Return (X, Y) of the center of cell containing provided text 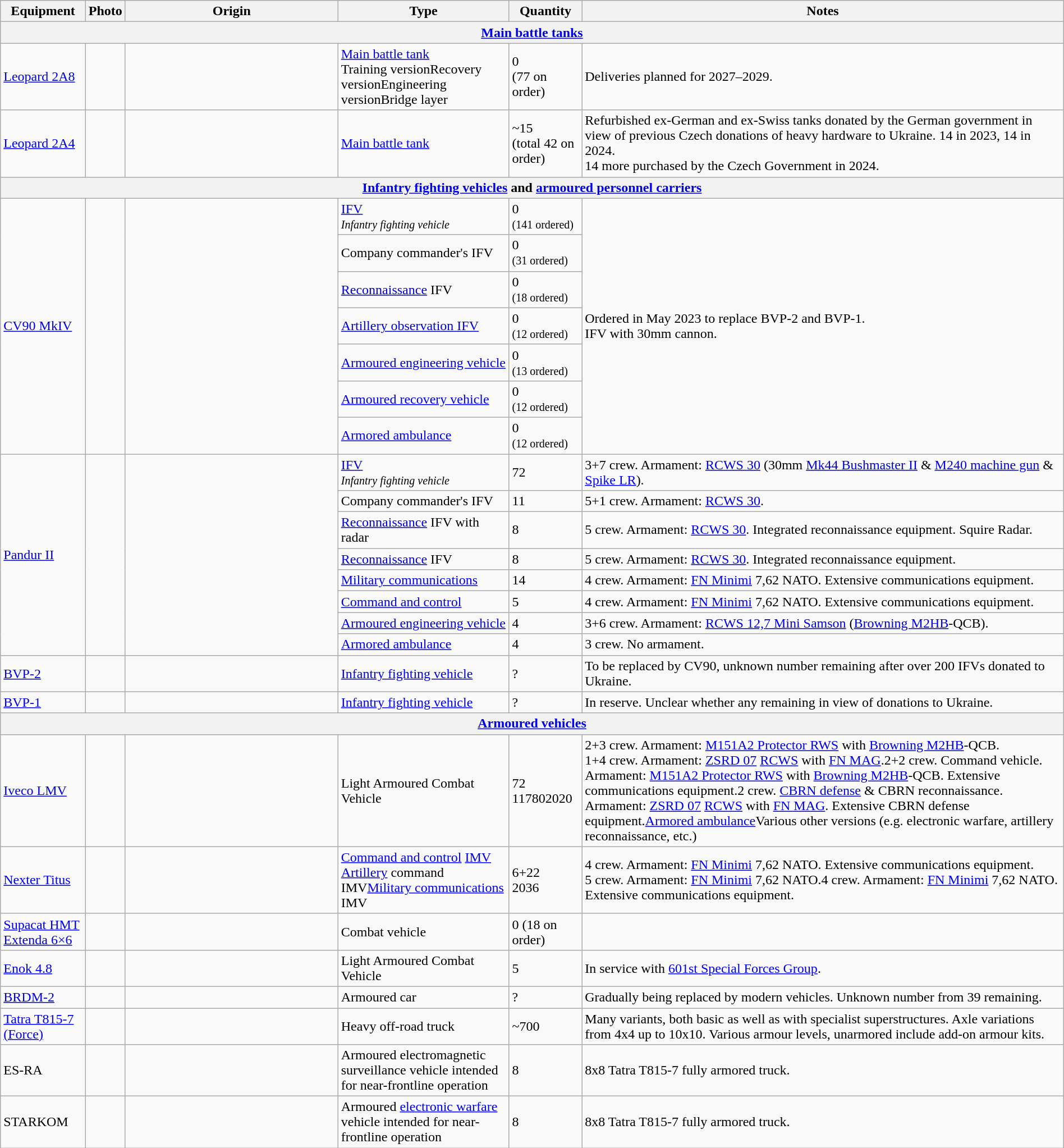
Tatra T815-7 (Force) (43, 1026)
Supacat HMT Extenda 6×6 (43, 932)
BVP-2 (43, 674)
BVP-1 (43, 702)
0(18 ordered) (545, 290)
ES-RA (43, 1071)
Combat vehicle (423, 932)
Armoured car (423, 997)
3 crew. No armament. (823, 644)
Command and control IMVArtillery command IMVMilitary communications IMV (423, 880)
0(13 ordered) (545, 363)
Command and control (423, 602)
Armoured electronic warfare vehicle intended for near-frontline operation (423, 1122)
6+222036 (545, 880)
Infantry fighting vehicles and armoured personnel carriers (532, 187)
Deliveries planned for 2027–2029. (823, 76)
Photo (106, 11)
CV90 MkIV (43, 326)
BRDM-2 (43, 997)
72 (545, 472)
Main battle tankTraining versionRecovery versionEngineering versionBridge layer (423, 76)
72117802020 (545, 790)
Armoured recovery vehicle (423, 399)
Leopard 2A4 (43, 144)
0(141 ordered) (545, 217)
5 crew. Armament: RCWS 30. Integrated reconnaissance equipment. Squire Radar. (823, 530)
Notes (823, 11)
Quantity (545, 11)
~15 (total 42 on order) (545, 144)
Iveco LMV (43, 790)
5 crew. Armament: RCWS 30. Integrated reconnaissance equipment. (823, 559)
Gradually being replaced by modern vehicles. Unknown number from 39 remaining. (823, 997)
Pandur II (43, 554)
~700 (545, 1026)
In reserve. Unclear whether any remaining in view of donations to Ukraine. (823, 702)
Heavy off-road truck (423, 1026)
3+7 crew. Armament: RCWS 30 (30mm Mk44 Bushmaster II & M240 machine gun & Spike LR). (823, 472)
3+6 crew. Armament: RCWS 12,7 Mini Samson (Browning M2HB-QCB). (823, 623)
Artillery observation IFV (423, 326)
14 (545, 580)
Ordered in May 2023 to replace BVP-2 and BVP-1.IFV with 30mm cannon. (823, 326)
To be replaced by CV90, unknown number remaining after over 200 IFVs donated to Ukraine. (823, 674)
Type (423, 11)
Armoured vehicles (532, 724)
Main battle tank (423, 144)
11 (545, 501)
STARKOM (43, 1122)
Nexter Titus (43, 880)
In service with 601st Special Forces Group. (823, 968)
Leopard 2A8 (43, 76)
Main battle tanks (532, 33)
Reconnaissance IFV with radar (423, 530)
Armoured electromagnetic surveillance vehicle intended for near-frontline operation (423, 1071)
Enok 4.8 (43, 968)
0(31 ordered) (545, 253)
Origin (231, 11)
5+1 crew. Armament: RCWS 30. (823, 501)
0 (77 on order) (545, 76)
0 (18 on order) (545, 932)
Military communications (423, 580)
Equipment (43, 11)
